Detect which cell encompasses the target text, then output its [X, Y] center coordinate. 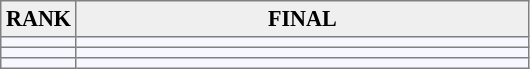
FINAL [302, 19]
RANK [39, 19]
